Capture the cell that displays the provided text and extract its [x, y] central coordinate. 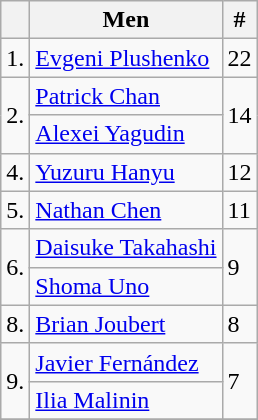
4. [16, 172]
8. [16, 324]
Javier Fernández [126, 362]
Ilia Malinin [126, 400]
14 [240, 115]
11 [240, 210]
Patrick Chan [126, 96]
7 [240, 381]
Daisuke Takahashi [126, 248]
Yuzuru Hanyu [126, 172]
12 [240, 172]
Alexei Yagudin [126, 134]
Nathan Chen [126, 210]
Evgeni Plushenko [126, 58]
# [240, 20]
5. [16, 210]
9. [16, 381]
8 [240, 324]
Brian Joubert [126, 324]
1. [16, 58]
Men [126, 20]
Shoma Uno [126, 286]
2. [16, 115]
9 [240, 267]
22 [240, 58]
6. [16, 267]
